Scan for the cell matching the given text and deliver its (x, y) coordinate at center. 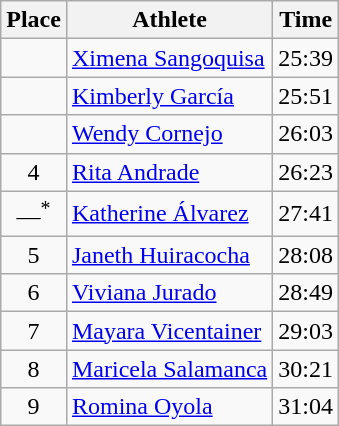
6 (34, 293)
31:04 (306, 407)
Romina Oyola (169, 407)
Kimberly García (169, 96)
Maricela Salamanca (169, 369)
8 (34, 369)
25:39 (306, 58)
27:41 (306, 214)
5 (34, 255)
Athlete (169, 20)
Viviana Jurado (169, 293)
Wendy Cornejo (169, 134)
28:49 (306, 293)
Katherine Álvarez (169, 214)
9 (34, 407)
29:03 (306, 331)
Mayara Vicentainer (169, 331)
30:21 (306, 369)
—* (34, 214)
Janeth Huiracocha (169, 255)
7 (34, 331)
25:51 (306, 96)
26:23 (306, 172)
28:08 (306, 255)
Ximena Sangoquisa (169, 58)
26:03 (306, 134)
Place (34, 20)
Time (306, 20)
Rita Andrade (169, 172)
4 (34, 172)
